Output the [X, Y] coordinate of the center of the cell containing the given text.  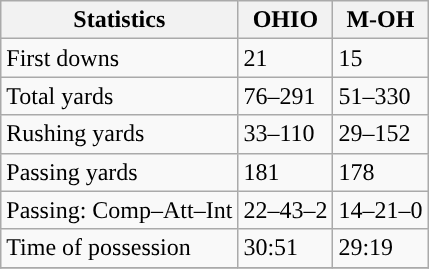
29–152 [380, 134]
Statistics [120, 20]
29:19 [380, 248]
15 [380, 58]
OHIO [286, 20]
51–330 [380, 96]
21 [286, 58]
33–110 [286, 134]
Rushing yards [120, 134]
Time of possession [120, 248]
76–291 [286, 96]
14–21–0 [380, 210]
30:51 [286, 248]
Total yards [120, 96]
22–43–2 [286, 210]
181 [286, 172]
178 [380, 172]
M-OH [380, 20]
Passing: Comp–Att–Int [120, 210]
Passing yards [120, 172]
First downs [120, 58]
